Provide the [X, Y] coordinate of the cell's center where the given text is located.  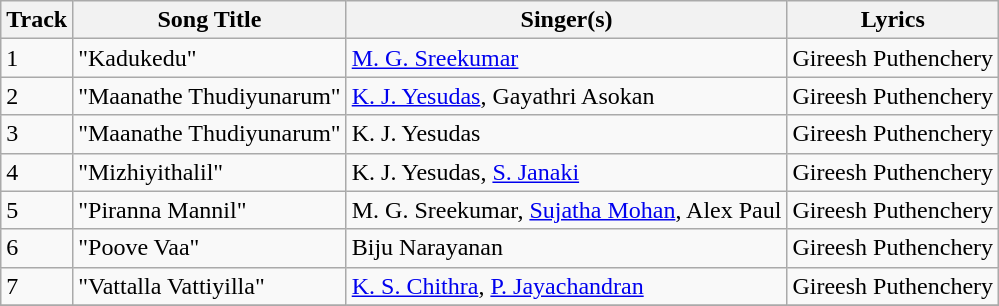
K. J. Yesudas, Gayathri Asokan [566, 96]
1 [37, 58]
"Mizhiyithalil" [210, 172]
K. S. Chithra, P. Jayachandran [566, 286]
3 [37, 134]
Singer(s) [566, 20]
K. J. Yesudas [566, 134]
Track [37, 20]
2 [37, 96]
4 [37, 172]
"Poove Vaa" [210, 248]
"Piranna Mannil" [210, 210]
Lyrics [893, 20]
"Vattalla Vattiyilla" [210, 286]
Biju Narayanan [566, 248]
Song Title [210, 20]
6 [37, 248]
M. G. Sreekumar, Sujatha Mohan, Alex Paul [566, 210]
7 [37, 286]
K. J. Yesudas, S. Janaki [566, 172]
"Kadukedu" [210, 58]
5 [37, 210]
M. G. Sreekumar [566, 58]
